Provide the [X, Y] coordinate of the cell's center where the given text is located.  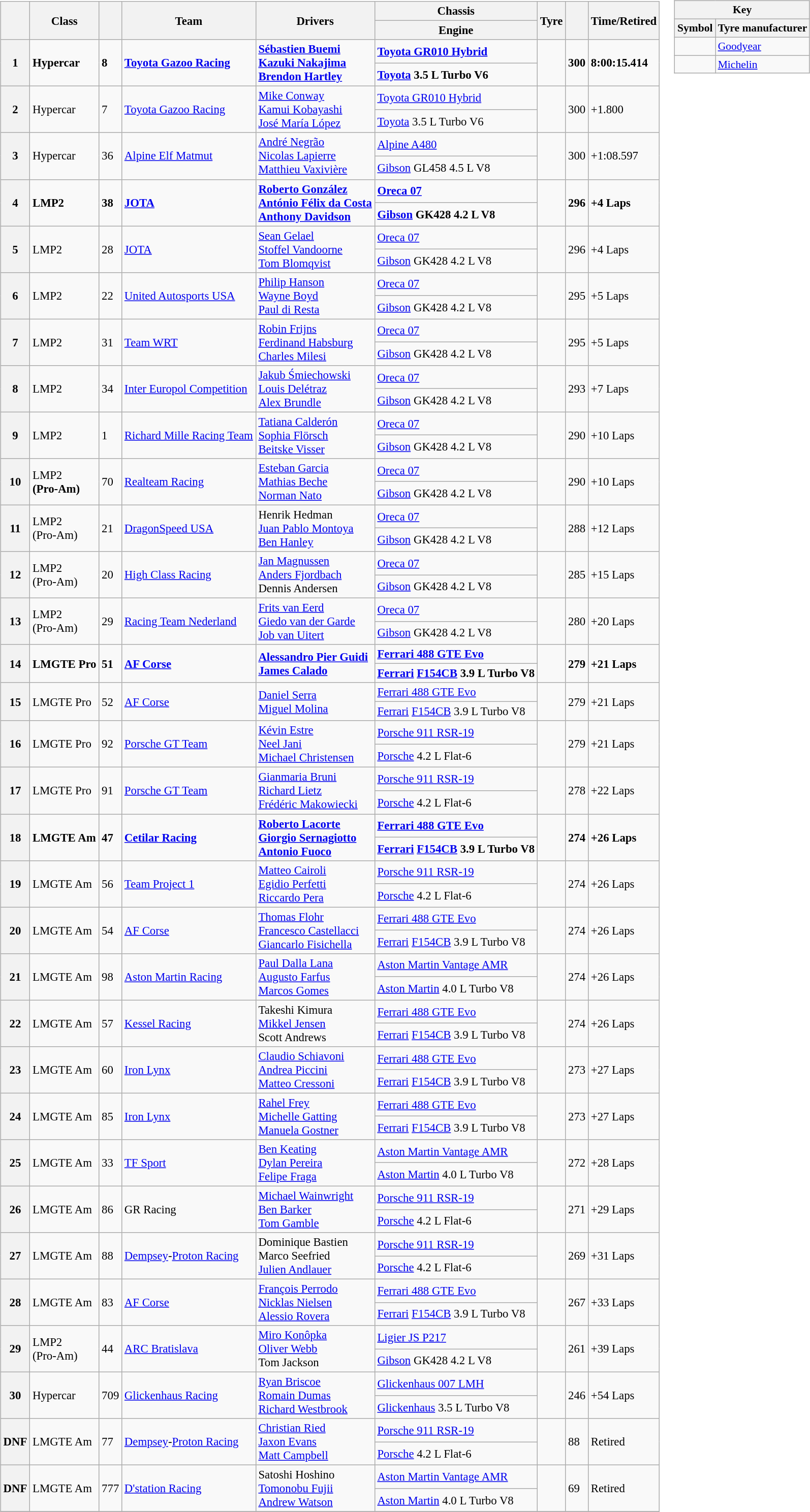
709 [111, 1396]
Alpine A480 [456, 144]
9 [15, 435]
Glickenhaus 3.5 L Turbo V8 [456, 1407]
Alessandro Pier Guidi James Calado [315, 663]
+31 Laps [624, 1256]
Sean Gelael Stoffel Vandoorne Tom Blomqvist [315, 249]
+12 Laps [624, 528]
Miro Konôpka Oliver Webb Tom Jackson [315, 1349]
Team WRT [189, 342]
12 [15, 575]
Drivers [315, 20]
GR Racing [189, 1209]
Kévin Estre Neel Jani Michael Christensen [315, 744]
Robin Frijns Ferdinand Habsburg Charles Milesi [315, 342]
5 [15, 249]
14 [15, 663]
TF Sport [189, 1163]
2 [15, 110]
267 [577, 1302]
11 [15, 528]
18 [15, 837]
+54 Laps [624, 1396]
83 [111, 1302]
+15 Laps [624, 575]
+22 Laps [624, 791]
Symbol [695, 28]
60 [111, 1070]
3 [15, 156]
Cetilar Racing [189, 837]
Thomas Flohr Francesco Castellacci Giancarlo Fisichella [315, 930]
Kessel Racing [189, 1023]
Richard Mille Racing Team [189, 435]
Mike Conway Kamui Kobayashi José María López [315, 110]
272 [577, 1163]
Tatiana Calderón Sophia Flörsch Beitske Visser [315, 435]
26 [15, 1209]
278 [577, 791]
293 [577, 389]
23 [15, 1070]
Matteo Cairoli Egidio Perfetti Riccardo Pera [315, 884]
31 [111, 342]
57 [111, 1023]
Inter Europol Competition [189, 389]
Ligier JS P217 [456, 1337]
Rahel Frey Michelle Gatting Manuela Gostner [315, 1116]
25 [15, 1163]
17 [15, 791]
Henrik Hedman Juan Pablo Montoya Ben Hanley [315, 528]
André Negrão Nicolas Lapierre Matthieu Vaxivière [315, 156]
D'station Racing [189, 1489]
34 [111, 389]
Team [189, 20]
Jan Magnussen Anders Fjordbach Dennis Andersen [315, 575]
Aston Martin Racing [189, 977]
Alpine Elf Matmut [189, 156]
High Class Racing [189, 575]
77 [111, 1442]
Glickenhaus 007 LMH [456, 1384]
246 [577, 1396]
285 [577, 575]
44 [111, 1349]
Philip Hanson Wayne Boyd Paul di Resta [315, 296]
Esteban Garcia Mathias Beche Norman Nato [315, 482]
13 [15, 621]
52 [111, 702]
Michelin [763, 65]
47 [111, 837]
+7 Laps [624, 389]
Engine [456, 30]
+20 Laps [624, 621]
261 [577, 1349]
36 [111, 156]
19 [15, 884]
Racing Team Nederland [189, 621]
Roberto González António Félix da Costa Anthony Davidson [315, 203]
Roberto Lacorte Giorgio Sernagiotto Antonio Fuoco [315, 837]
98 [111, 977]
Glickenhaus Racing [189, 1396]
280 [577, 621]
Dominique Bastien Marco Seefried Julien Andlauer [315, 1256]
Chassis [456, 11]
Tyre manufacturer [763, 28]
Gianmaria Bruni Richard Lietz Frédéric Makowiecki [315, 791]
Time/Retired [624, 20]
27 [15, 1256]
+28 Laps [624, 1163]
Frits van Eerd Giedo van der Garde Job van Uitert [315, 621]
8:00:15.414 [624, 63]
91 [111, 791]
Ben Keating Dylan Pereira Felipe Fraga [315, 1163]
+39 Laps [624, 1349]
Michael Wainwright Ben Barker Tom Gamble [315, 1209]
Class [65, 20]
Realteam Racing [189, 482]
Paul Dalla Lana Augusto Farfus Marcos Gomes [315, 977]
6 [15, 296]
Takeshi Kimura Mikkel Jensen Scott Andrews [315, 1023]
DragonSpeed USA [189, 528]
ARC Bratislava [189, 1349]
Tyre [551, 20]
Daniel Serra Miguel Molina [315, 702]
92 [111, 744]
Sébastien Buemi Kazuki Nakajima Brendon Hartley [315, 63]
15 [15, 702]
United Autosports USA [189, 296]
Claudio Schiavoni Andrea Piccini Matteo Cressoni [315, 1070]
Team Project 1 [189, 884]
+33 Laps [624, 1302]
69 [577, 1489]
56 [111, 884]
51 [111, 663]
+1.800 [624, 110]
Goodyear [763, 46]
Satoshi Hoshino Tomonobu Fujii Andrew Watson [315, 1489]
4 [15, 203]
16 [15, 744]
François Perrodo Nicklas Nielsen Alessio Rovera [315, 1302]
54 [111, 930]
24 [15, 1116]
Jakub Śmiechowski Louis Delétraz Alex Brundle [315, 389]
30 [15, 1396]
85 [111, 1116]
271 [577, 1209]
38 [111, 203]
+1:08.597 [624, 156]
Christian Ried Jaxon Evans Matt Campbell [315, 1442]
86 [111, 1209]
777 [111, 1489]
+29 Laps [624, 1209]
288 [577, 528]
70 [111, 482]
33 [111, 1163]
10 [15, 482]
Key [742, 10]
Ryan Briscoe Romain Dumas Richard Westbrook [315, 1396]
Gibson GL458 4.5 L V8 [456, 168]
269 [577, 1256]
